Return the [X, Y] coordinate for the center point of the cell that contains the specified text.  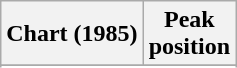
Chart (1985) [72, 34]
Peakposition [189, 34]
